Detect which cell encompasses the target text, then output its (X, Y) center coordinate. 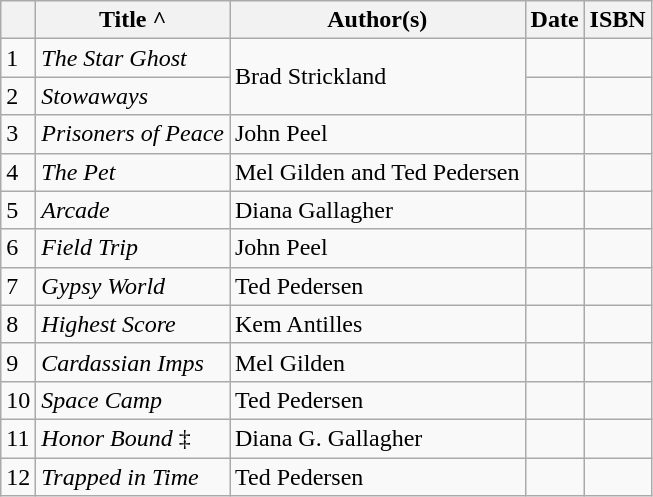
8 (18, 324)
ISBN (618, 20)
Brad Strickland (378, 77)
4 (18, 172)
Honor Bound ‡ (133, 438)
Kem Antilles (378, 324)
11 (18, 438)
6 (18, 248)
Prisoners of Peace (133, 134)
12 (18, 477)
Trapped in Time (133, 477)
The Star Ghost (133, 58)
10 (18, 400)
3 (18, 134)
7 (18, 286)
Diana G. Gallagher (378, 438)
Arcade (133, 210)
Cardassian Imps (133, 362)
Mel Gilden (378, 362)
9 (18, 362)
Author(s) (378, 20)
Stowaways (133, 96)
Title ^ (133, 20)
Highest Score (133, 324)
2 (18, 96)
Date (554, 20)
Diana Gallagher (378, 210)
Mel Gilden and Ted Pedersen (378, 172)
1 (18, 58)
Gypsy World (133, 286)
Space Camp (133, 400)
Field Trip (133, 248)
5 (18, 210)
The Pet (133, 172)
